Locate the cell with the specified text and output its (X, Y) center coordinate. 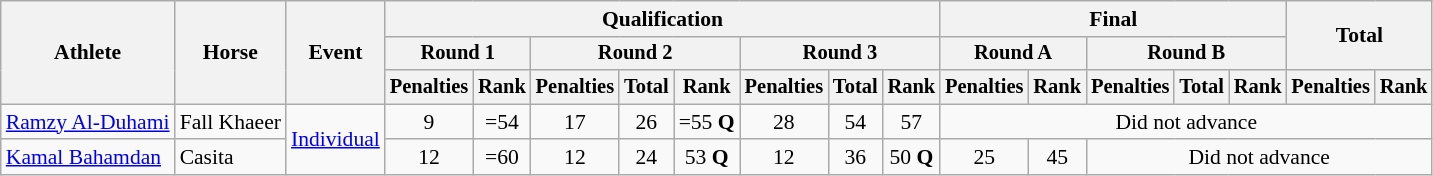
Round 2 (636, 54)
=55 Q (707, 122)
Qualification (662, 19)
Ramzy Al-Duhami (88, 122)
=54 (502, 122)
Final (1113, 19)
Round B (1186, 54)
26 (646, 122)
36 (856, 158)
25 (984, 158)
Athlete (88, 52)
54 (856, 122)
24 (646, 158)
57 (912, 122)
Kamal Bahamdan (88, 158)
17 (575, 122)
9 (429, 122)
=60 (502, 158)
Horse (230, 52)
28 (784, 122)
45 (1057, 158)
53 Q (707, 158)
Event (336, 52)
Individual (336, 140)
Round 1 (458, 54)
Round 3 (840, 54)
50 Q (912, 158)
Casita (230, 158)
Fall Khaeer (230, 122)
Round A (1013, 54)
